Determine the (x, y) coordinate at the center of the cell enclosing the given text.  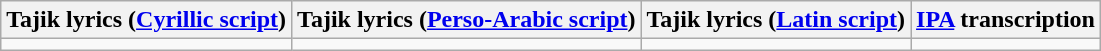
IPA transcription (1006, 20)
Tajik lyrics (Cyrillic script) (146, 20)
Tajik lyrics (Perso-Arabic script) (466, 20)
Tajik lyrics (Latin script) (776, 20)
